Determine the (X, Y) coordinate at the center of the cell enclosing the given text.  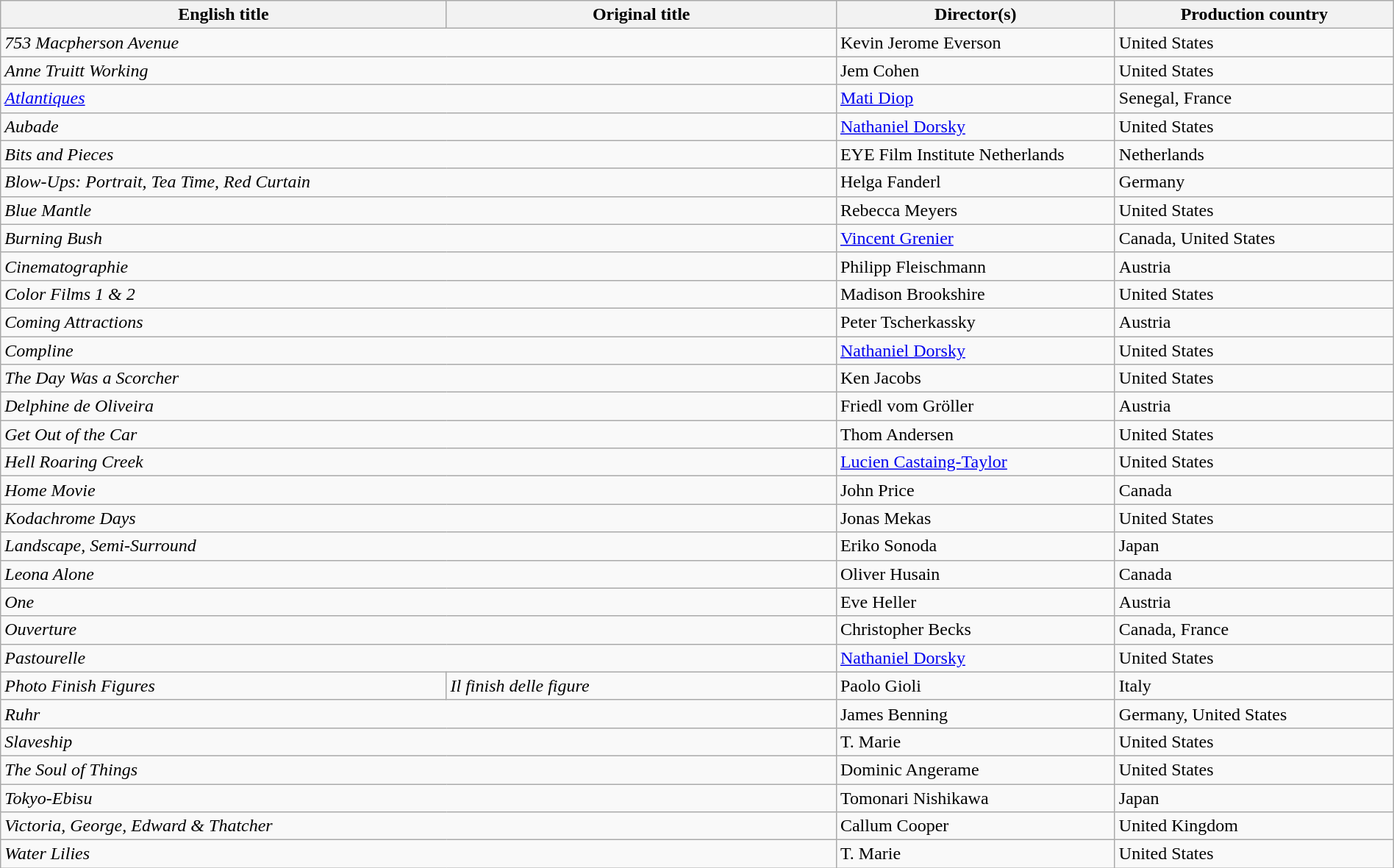
Canada, United States (1254, 238)
The Day Was a Scorcher (419, 379)
John Price (975, 490)
Canada, France (1254, 630)
Germany, United States (1254, 714)
Callum Cooper (975, 826)
Vincent Grenier (975, 238)
Thom Andersen (975, 434)
Friedl vom Gröller (975, 406)
Production country (1254, 15)
Jem Cohen (975, 71)
Eriko Sonoda (975, 546)
United Kingdom (1254, 826)
Original title (641, 15)
Helga Fanderl (975, 182)
Slaveship (419, 742)
Get Out of the Car (419, 434)
Victoria, George, Edward & Thatcher (419, 826)
Blow-Ups: Portrait, Tea Time, Red Curtain (419, 182)
Senegal, France (1254, 98)
Tokyo-Ebisu (419, 797)
Germany (1254, 182)
Home Movie (419, 490)
Oliver Husain (975, 574)
Paolo Gioli (975, 686)
Atlantiques (419, 98)
Ouverture (419, 630)
James Benning (975, 714)
Madison Brookshire (975, 294)
Landscape, Semi-Surround (419, 546)
Kevin Jerome Everson (975, 43)
Ruhr (419, 714)
Peter Tscherkassky (975, 322)
Leona Alone (419, 574)
Blue Mantle (419, 210)
Bits and Pieces (419, 154)
Pastourelle (419, 658)
Coming Attractions (419, 322)
EYE Film Institute Netherlands (975, 154)
Tomonari Nishikawa (975, 797)
Lucien Castaing-Taylor (975, 462)
Mati Diop (975, 98)
Jonas Mekas (975, 518)
Rebecca Meyers (975, 210)
One (419, 602)
Cinematographie (419, 266)
Anne Truitt Working (419, 71)
Water Lilies (419, 854)
753 Macpherson Avenue (419, 43)
Burning Bush (419, 238)
Ken Jacobs (975, 379)
Il finish delle figure (641, 686)
Eve Heller (975, 602)
Christopher Becks (975, 630)
Kodachrome Days (419, 518)
Color Films 1 & 2 (419, 294)
Italy (1254, 686)
English title (224, 15)
Hell Roaring Creek (419, 462)
Philipp Fleischmann (975, 266)
Photo Finish Figures (224, 686)
Compline (419, 351)
Aubade (419, 126)
The Soul of Things (419, 770)
Netherlands (1254, 154)
Delphine de Oliveira (419, 406)
Dominic Angerame (975, 770)
Director(s) (975, 15)
